Pinpoint the cell where the given text exists, returning its (X, Y) midpoint coordinate. 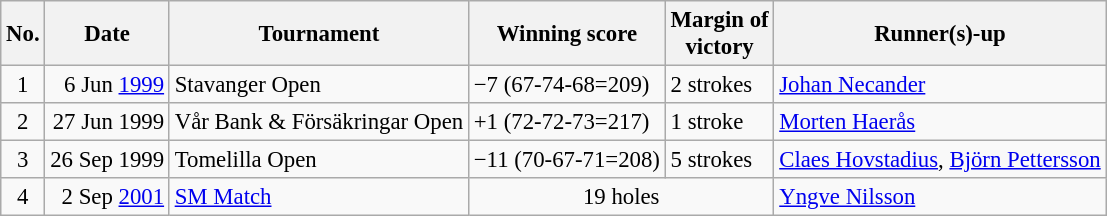
Stavanger Open (318, 85)
3 (23, 160)
2 (23, 122)
19 holes (620, 197)
5 strokes (720, 160)
Johan Necander (940, 85)
Margin ofvictory (720, 34)
−7 (67-74-68=209) (566, 85)
2 strokes (720, 85)
Tournament (318, 34)
Tomelilla Open (318, 160)
Winning score (566, 34)
−11 (70-67-71=208) (566, 160)
1 (23, 85)
6 Jun 1999 (107, 85)
No. (23, 34)
Yngve Nilsson (940, 197)
Runner(s)-up (940, 34)
SM Match (318, 197)
Date (107, 34)
Vår Bank & Försäkringar Open (318, 122)
Morten Haerås (940, 122)
1 stroke (720, 122)
+1 (72-72-73=217) (566, 122)
27 Jun 1999 (107, 122)
Claes Hovstadius, Björn Pettersson (940, 160)
2 Sep 2001 (107, 197)
26 Sep 1999 (107, 160)
4 (23, 197)
